Pinpoint the cell where the given text exists, returning its [x, y] midpoint coordinate. 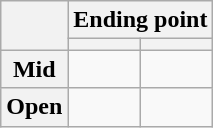
Open [34, 107]
Ending point [140, 20]
Mid [34, 69]
